Scan for the cell matching the given text and deliver its [x, y] coordinate at center. 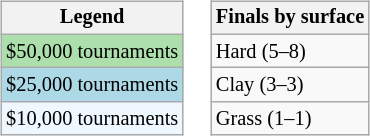
Finals by surface [290, 18]
$25,000 tournaments [92, 85]
$50,000 tournaments [92, 51]
Grass (1–1) [290, 119]
$10,000 tournaments [92, 119]
Legend [92, 18]
Hard (5–8) [290, 51]
Clay (3–3) [290, 85]
